Determine the [X, Y] coordinate at the center of the cell enclosing the given text.  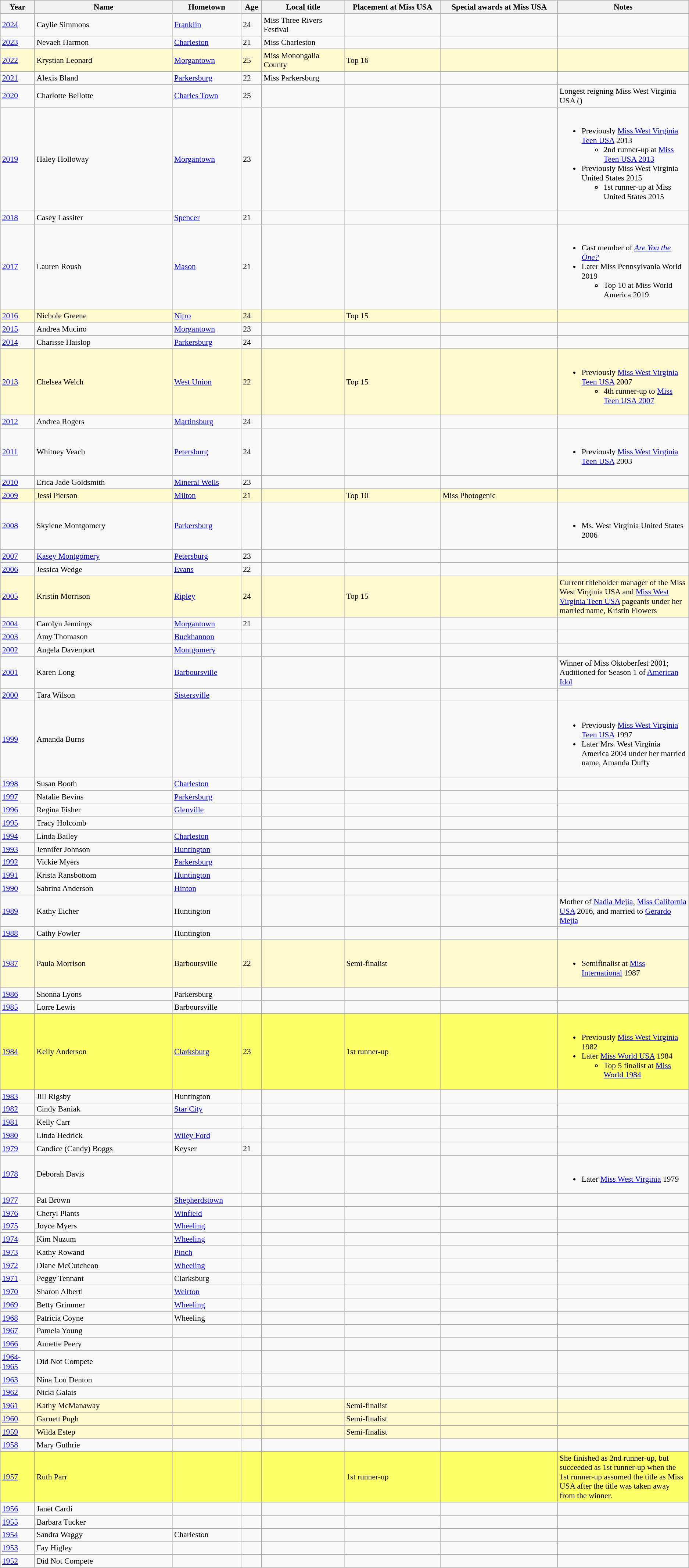
Caylie Simmons [104, 25]
Franklin [207, 25]
1969 [18, 1305]
2011 [18, 452]
2012 [18, 422]
Winner of Miss Oktoberfest 2001; Auditioned for Season 1 of American Idol [623, 673]
2024 [18, 25]
Ms. West Virginia United States 2006 [623, 526]
Longest reigning Miss West Virginia USA () [623, 96]
1961 [18, 1406]
2021 [18, 78]
Joyce Myers [104, 1226]
Previously Miss West Virginia Teen USA 1997Later Mrs. West Virginia America 2004 under her married name, Amanda Duffy [623, 739]
Evans [207, 569]
Charles Town [207, 96]
Previously Miss West Virginia Teen USA 2003 [623, 452]
Jennifer Johnson [104, 849]
Age [251, 7]
Kim Nuzum [104, 1239]
1964-1965 [18, 1362]
2008 [18, 526]
2009 [18, 495]
Miss Charleston [303, 43]
1953 [18, 1548]
1958 [18, 1445]
Nina Lou Denton [104, 1380]
Kasey Montgomery [104, 556]
Local title [303, 7]
2001 [18, 673]
Haley Holloway [104, 159]
Special awards at Miss USA [499, 7]
2019 [18, 159]
Nichole Greene [104, 316]
Natalie Bevins [104, 797]
Ripley [207, 597]
1963 [18, 1380]
Miss Parkersburg [303, 78]
Sabrina Anderson [104, 889]
1986 [18, 994]
Star City [207, 1109]
1957 [18, 1477]
1956 [18, 1509]
Top 10 [392, 495]
1973 [18, 1253]
Lauren Roush [104, 267]
Susan Booth [104, 784]
1968 [18, 1318]
2015 [18, 329]
1978 [18, 1174]
Top 16 [392, 60]
Linda Bailey [104, 836]
Krista Ransbottom [104, 876]
Karen Long [104, 673]
2006 [18, 569]
Vickie Myers [104, 862]
Hinton [207, 889]
Nicki Galais [104, 1393]
Carolyn Jennings [104, 624]
Alexis Bland [104, 78]
Kathy McManaway [104, 1406]
1972 [18, 1266]
Tracy Holcomb [104, 823]
Casey Lassiter [104, 218]
2010 [18, 483]
2020 [18, 96]
Buckhannon [207, 637]
Miss Photogenic [499, 495]
2013 [18, 382]
1999 [18, 739]
1955 [18, 1522]
Pamela Young [104, 1331]
1992 [18, 862]
Year [18, 7]
Wiley Ford [207, 1136]
Mother of Nadia Mejia, Miss California USA 2016, and married to Gerardo Mejia [623, 911]
1990 [18, 889]
1981 [18, 1123]
2017 [18, 267]
Tara Wilson [104, 695]
2018 [18, 218]
1984 [18, 1052]
Shonna Lyons [104, 994]
Miss Monongalia County [303, 60]
Diane McCutcheon [104, 1266]
Cheryl Plants [104, 1213]
Kathy Eicher [104, 911]
Lorre Lewis [104, 1007]
Andrea Mucino [104, 329]
Cast member of Are You the One?Later Miss Pennsylvania World 2019Top 10 at Miss World America 2019 [623, 267]
1952 [18, 1561]
1976 [18, 1213]
Kelly Anderson [104, 1052]
1985 [18, 1007]
Later Miss West Virginia 1979 [623, 1174]
2004 [18, 624]
Chelsea Welch [104, 382]
Linda Hedrick [104, 1136]
Peggy Tennant [104, 1279]
Angela Davenport [104, 650]
1967 [18, 1331]
Skylene Montgomery [104, 526]
1997 [18, 797]
2000 [18, 695]
1977 [18, 1200]
Sandra Waggy [104, 1535]
Previously Miss West Virginia 1982Later Miss World USA 1984Top 5 finalist at Miss World 1984 [623, 1052]
Jill Rigsby [104, 1096]
Hometown [207, 7]
Cathy Fowler [104, 934]
Nitro [207, 316]
Keyser [207, 1149]
1993 [18, 849]
Semifinalist at Miss International 1987 [623, 964]
Weirton [207, 1292]
2007 [18, 556]
Charisse Haislop [104, 342]
Winfield [207, 1213]
Charlotte Bellotte [104, 96]
West Union [207, 382]
Shepherdstown [207, 1200]
1980 [18, 1136]
2022 [18, 60]
1974 [18, 1239]
Janet Cardi [104, 1509]
Glenville [207, 810]
Pat Brown [104, 1200]
1975 [18, 1226]
2014 [18, 342]
1962 [18, 1393]
1971 [18, 1279]
Milton [207, 495]
Miss Three Rivers Festival [303, 25]
Pinch [207, 1253]
Amy Thomason [104, 637]
Barbara Tucker [104, 1522]
2023 [18, 43]
Betty Grimmer [104, 1305]
1994 [18, 836]
Deborah Davis [104, 1174]
Montgomery [207, 650]
Nevaeh Harmon [104, 43]
Krystian Leonard [104, 60]
Regina Fisher [104, 810]
1966 [18, 1344]
1979 [18, 1149]
2003 [18, 637]
1970 [18, 1292]
2002 [18, 650]
1996 [18, 810]
1988 [18, 934]
Placement at Miss USA [392, 7]
1989 [18, 911]
1954 [18, 1535]
Jessi Pierson [104, 495]
Previously Miss West Virginia Teen USA 20074th runner-up to Miss Teen USA 2007 [623, 382]
Martinsburg [207, 422]
2005 [18, 597]
Mineral Wells [207, 483]
Mary Guthrie [104, 1445]
Jessica Wedge [104, 569]
Sharon Alberti [104, 1292]
Cindy Baniak [104, 1109]
Amanda Burns [104, 739]
1983 [18, 1096]
1982 [18, 1109]
2016 [18, 316]
Wilda Estep [104, 1432]
1998 [18, 784]
Paula Morrison [104, 964]
Sistersville [207, 695]
Erica Jade Goldsmith [104, 483]
Whitney Veach [104, 452]
Name [104, 7]
Kelly Carr [104, 1123]
Ruth Parr [104, 1477]
1991 [18, 876]
1987 [18, 964]
Spencer [207, 218]
Kathy Rowand [104, 1253]
Andrea Rogers [104, 422]
Current titleholder manager of the Miss West Virginia USA and Miss West Virginia Teen USA pageants under her married name, Kristin Flowers [623, 597]
Garnett Pugh [104, 1419]
Patricia Coyne [104, 1318]
1960 [18, 1419]
Notes [623, 7]
1959 [18, 1432]
Mason [207, 267]
1995 [18, 823]
Annette Peery [104, 1344]
Kristin Morrison [104, 597]
Candice (Candy) Boggs [104, 1149]
Fay Higley [104, 1548]
